Extract the (X, Y) coordinate from the center of the cell holding the provided text.  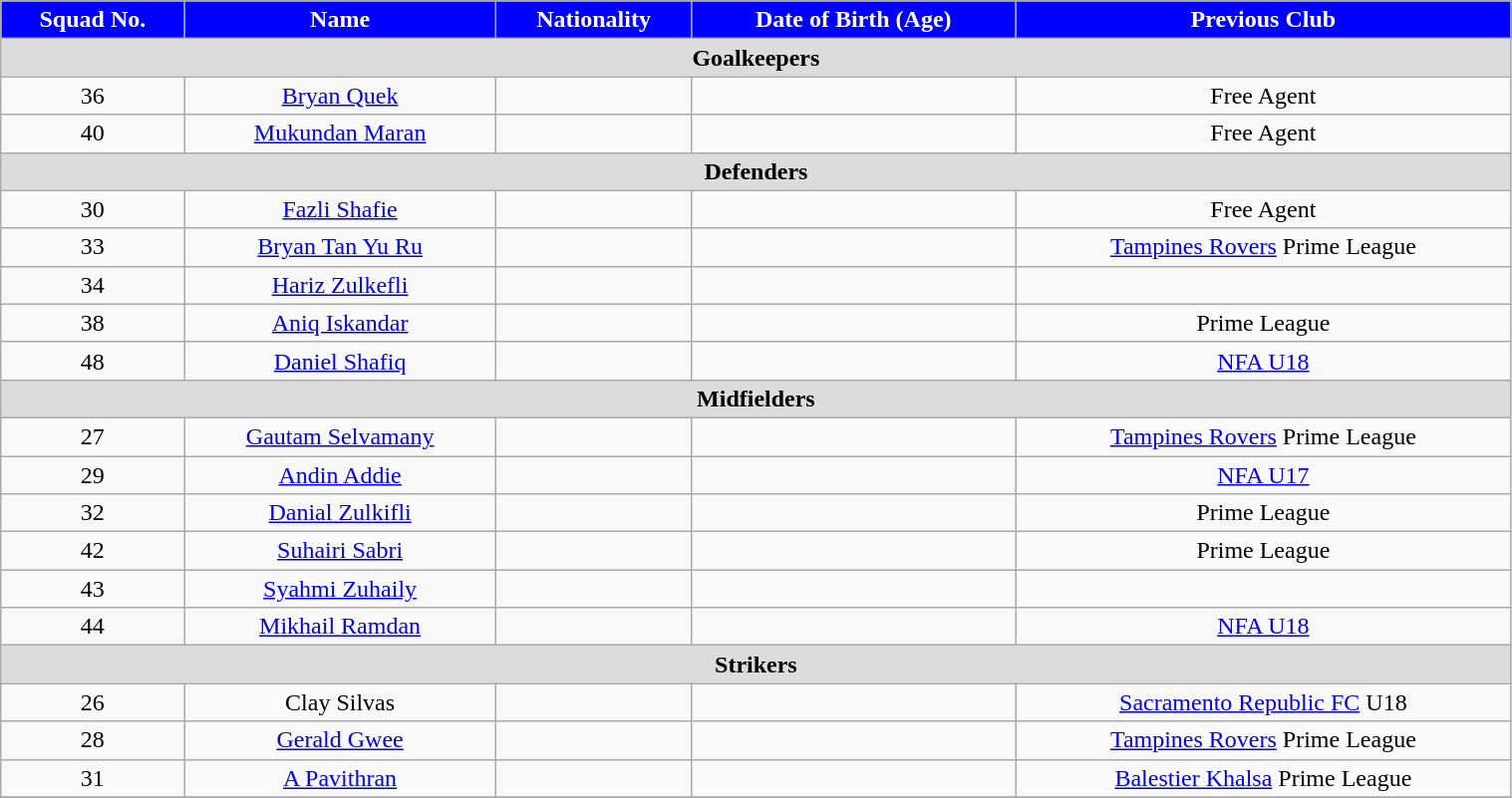
Suhairi Sabri (340, 551)
Squad No. (93, 20)
44 (93, 627)
Daniel Shafiq (340, 361)
Gerald Gwee (340, 740)
31 (93, 778)
28 (93, 740)
A Pavithran (340, 778)
Date of Birth (Age) (853, 20)
Mikhail Ramdan (340, 627)
Clay Silvas (340, 702)
Midfielders (756, 399)
Andin Addie (340, 475)
Goalkeepers (756, 58)
36 (93, 96)
Syahmi Zuhaily (340, 589)
48 (93, 361)
Mukundan Maran (340, 133)
NFA U17 (1264, 475)
43 (93, 589)
Sacramento Republic FC U18 (1264, 702)
Danial Zulkifli (340, 513)
40 (93, 133)
Strikers (756, 665)
Gautam Selvamany (340, 436)
Defenders (756, 171)
Name (340, 20)
38 (93, 323)
27 (93, 436)
26 (93, 702)
42 (93, 551)
Hariz Zulkefli (340, 285)
Bryan Quek (340, 96)
30 (93, 209)
Previous Club (1264, 20)
33 (93, 247)
Bryan Tan Yu Ru (340, 247)
Balestier Khalsa Prime League (1264, 778)
Aniq Iskandar (340, 323)
Fazli Shafie (340, 209)
32 (93, 513)
34 (93, 285)
Nationality (594, 20)
29 (93, 475)
